Locate the cell with the specified text and output its [X, Y] center coordinate. 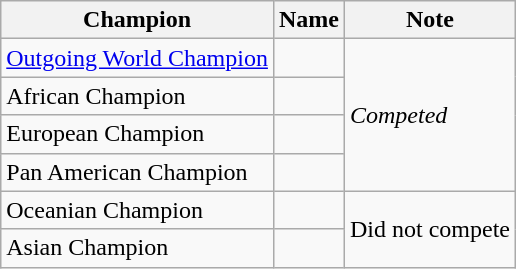
Asian Champion [138, 248]
Did not compete [430, 229]
Pan American Champion [138, 172]
Name [308, 20]
European Champion [138, 134]
African Champion [138, 96]
Competed [430, 115]
Note [430, 20]
Outgoing World Champion [138, 58]
Champion [138, 20]
Oceanian Champion [138, 210]
